Find where the given text appears and provide that cell's center as (x, y) coordinate. 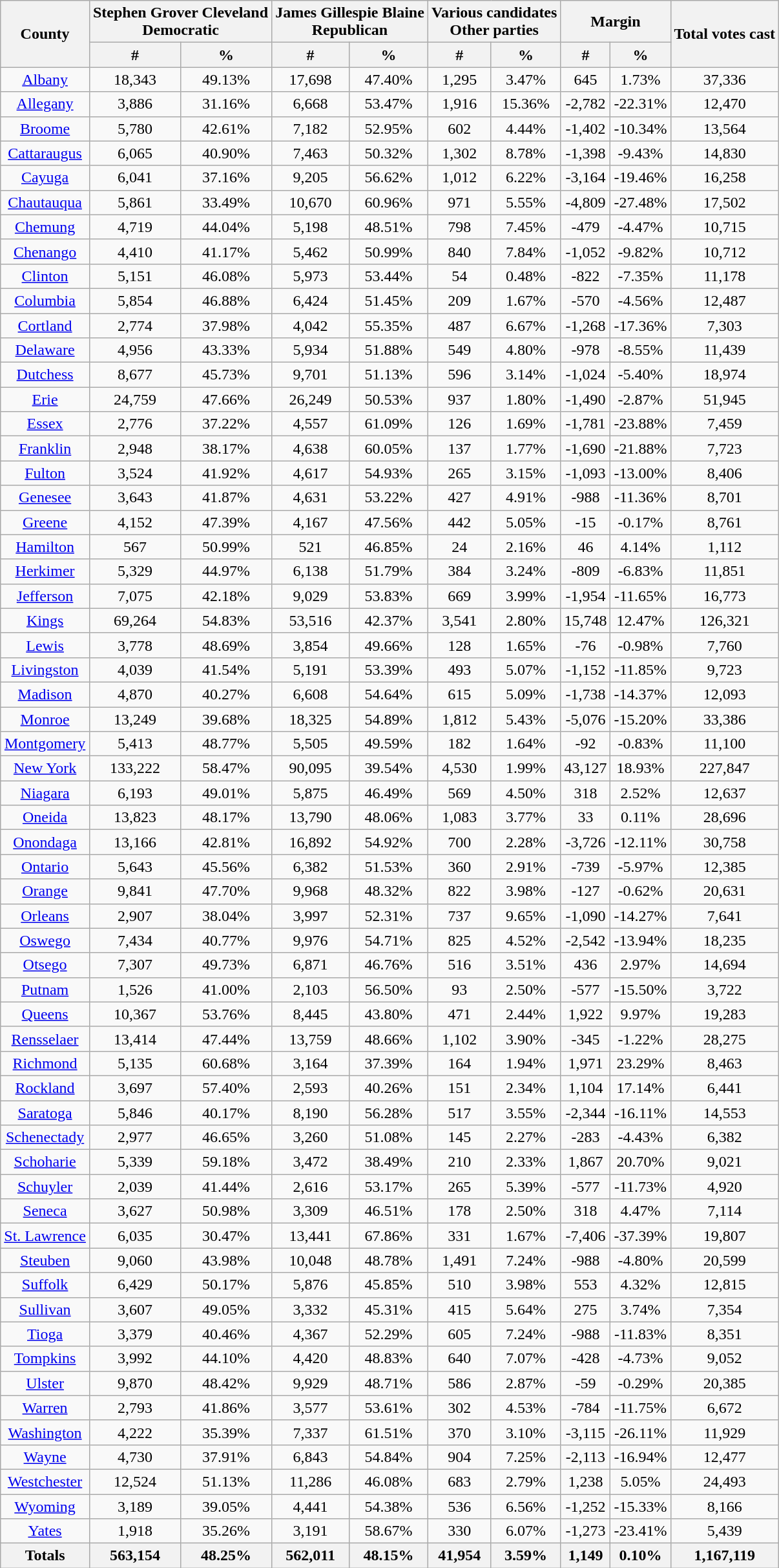
13,790 (311, 818)
43.98% (226, 1260)
-1,954 (585, 596)
-4.73% (641, 1359)
Ulster (45, 1383)
-1,252 (585, 1507)
53.76% (226, 1014)
-809 (585, 571)
5.55% (526, 202)
3,854 (311, 645)
11,286 (311, 1481)
8,406 (725, 473)
12,093 (725, 694)
-3,115 (585, 1432)
1.94% (526, 1063)
4.52% (526, 940)
St. Lawrence (45, 1236)
2.34% (526, 1088)
2,616 (311, 1187)
182 (459, 744)
54.64% (389, 694)
4,152 (134, 522)
51.88% (389, 350)
-7,406 (585, 1236)
51.53% (389, 867)
4.32% (641, 1285)
8,190 (311, 1112)
0.11% (641, 818)
Various candidatesOther parties (494, 22)
Kings (45, 620)
2.27% (526, 1138)
4,870 (134, 694)
549 (459, 350)
6.22% (526, 178)
33 (585, 818)
-5,076 (585, 719)
47.39% (226, 522)
937 (459, 399)
45.56% (226, 867)
-1.22% (641, 1039)
-1,398 (585, 153)
-11.75% (641, 1408)
41.44% (226, 1187)
35.39% (226, 1432)
-11.36% (641, 498)
60.05% (389, 449)
3,997 (311, 916)
9,029 (311, 596)
12,815 (725, 1285)
46.49% (389, 793)
-13.00% (641, 473)
2.91% (526, 867)
50.98% (226, 1211)
Richmond (45, 1063)
10,048 (311, 1260)
56.50% (389, 990)
Columbia (45, 301)
53,516 (311, 620)
6.56% (526, 1507)
58.47% (226, 768)
23.29% (641, 1063)
4,920 (725, 1187)
-26.11% (641, 1432)
Broome (45, 129)
-2,113 (585, 1457)
5,413 (134, 744)
43.80% (389, 1014)
48.69% (226, 645)
37.98% (226, 325)
37.16% (226, 178)
5,339 (134, 1162)
3.90% (526, 1039)
669 (459, 596)
Delaware (45, 350)
48.51% (389, 227)
46.51% (389, 1211)
-1,093 (585, 473)
-784 (585, 1408)
7.84% (526, 251)
57.40% (226, 1088)
11,439 (725, 350)
41.87% (226, 498)
60.68% (226, 1063)
825 (459, 940)
7,307 (134, 965)
-570 (585, 301)
7.45% (526, 227)
2.28% (526, 842)
Orange (45, 891)
12,470 (725, 104)
24 (459, 547)
5,861 (134, 202)
Chautauqua (45, 202)
516 (459, 965)
562,011 (311, 1556)
Orleans (45, 916)
-345 (585, 1039)
227,847 (725, 768)
5,439 (725, 1531)
49.73% (226, 965)
1,295 (459, 79)
52.31% (389, 916)
Dutchess (45, 375)
39.54% (389, 768)
415 (459, 1309)
4.80% (526, 350)
Herkimer (45, 571)
-19.46% (641, 178)
41.00% (226, 990)
7.07% (526, 1359)
5,151 (134, 276)
Allegany (45, 104)
5,934 (311, 350)
209 (459, 301)
9,052 (725, 1359)
5.64% (526, 1309)
48.32% (389, 891)
-1,268 (585, 325)
11,100 (725, 744)
47.40% (389, 79)
43.33% (226, 350)
8,701 (725, 498)
15.36% (526, 104)
12,487 (725, 301)
18.93% (641, 768)
4.53% (526, 1408)
8,445 (311, 1014)
3,164 (311, 1063)
9,870 (134, 1383)
-37.39% (641, 1236)
12.47% (641, 620)
New York (45, 768)
52.29% (389, 1334)
8,761 (725, 522)
3,627 (134, 1211)
Stephen Grover ClevelandDemocratic (180, 22)
-1,052 (585, 251)
-11.85% (641, 670)
10,670 (311, 202)
47.44% (226, 1039)
49.01% (226, 793)
-0.62% (641, 891)
3,886 (134, 104)
48.42% (226, 1383)
37,336 (725, 79)
33,386 (725, 719)
133,222 (134, 768)
6,668 (311, 104)
569 (459, 793)
5,875 (311, 793)
52.95% (389, 129)
2.79% (526, 1481)
1,922 (585, 1014)
126,321 (725, 620)
-978 (585, 350)
-15.50% (641, 990)
-17.36% (641, 325)
2,103 (311, 990)
54.83% (226, 620)
39.68% (226, 719)
4,956 (134, 350)
11,929 (725, 1432)
840 (459, 251)
2.33% (526, 1162)
471 (459, 1014)
46.88% (226, 301)
6,193 (134, 793)
1.80% (526, 399)
13,166 (134, 842)
Chenango (45, 251)
360 (459, 867)
4,042 (311, 325)
2,907 (134, 916)
586 (459, 1383)
12,385 (725, 867)
Montgomery (45, 744)
5,876 (311, 1285)
13,414 (134, 1039)
9,976 (311, 940)
9,723 (725, 670)
-1,024 (585, 375)
-2.87% (641, 399)
8,351 (725, 1334)
-4.47% (641, 227)
40.77% (226, 940)
45.31% (389, 1309)
19,807 (725, 1236)
30,758 (725, 842)
4,638 (311, 449)
164 (459, 1063)
7,459 (725, 424)
2,948 (134, 449)
1.65% (526, 645)
Queens (45, 1014)
Totals (45, 1556)
3,309 (311, 1211)
Suffolk (45, 1285)
2.16% (526, 547)
-2,782 (585, 104)
Cattaraugus (45, 153)
737 (459, 916)
55.35% (389, 325)
61.51% (389, 1432)
563,154 (134, 1556)
2.80% (526, 620)
-1,090 (585, 916)
10,715 (725, 227)
42.81% (226, 842)
151 (459, 1088)
37.39% (389, 1063)
-283 (585, 1138)
37.91% (226, 1457)
5,973 (311, 276)
-27.48% (641, 202)
798 (459, 227)
0.48% (526, 276)
54.84% (389, 1457)
137 (459, 449)
5,198 (311, 227)
18,343 (134, 79)
126 (459, 424)
67.86% (389, 1236)
51.79% (389, 571)
46 (585, 547)
19,283 (725, 1014)
-2,542 (585, 940)
20,631 (725, 891)
Cayuga (45, 178)
6,035 (134, 1236)
10,712 (725, 251)
49.05% (226, 1309)
16,773 (725, 596)
28,696 (725, 818)
302 (459, 1408)
14,830 (725, 153)
5,191 (311, 670)
9,021 (725, 1162)
7,723 (725, 449)
1,238 (585, 1481)
90,095 (311, 768)
49.59% (389, 744)
Putnam (45, 990)
4,367 (311, 1334)
-4.43% (641, 1138)
-15.33% (641, 1507)
331 (459, 1236)
3,332 (311, 1309)
5,462 (311, 251)
5,780 (134, 129)
53.61% (389, 1408)
54.93% (389, 473)
15,748 (585, 620)
Rensselaer (45, 1039)
9,929 (311, 1383)
Tompkins (45, 1359)
54 (459, 276)
3,379 (134, 1334)
9.97% (641, 1014)
30.47% (226, 1236)
2.97% (641, 965)
9,968 (311, 891)
69,264 (134, 620)
54.71% (389, 940)
48.77% (226, 744)
54.38% (389, 1507)
-11.65% (641, 596)
16,258 (725, 178)
53.39% (389, 670)
3,722 (725, 990)
Margin (616, 22)
-9.43% (641, 153)
6,424 (311, 301)
5,846 (134, 1112)
596 (459, 375)
-479 (585, 227)
53.17% (389, 1187)
-9.82% (641, 251)
645 (585, 79)
7,114 (725, 1211)
1,012 (459, 178)
44.97% (226, 571)
8.78% (526, 153)
3,778 (134, 645)
Albany (45, 79)
Otsego (45, 965)
-23.41% (641, 1531)
3.51% (526, 965)
3,643 (134, 498)
49.13% (226, 79)
3,541 (459, 620)
3.74% (641, 1309)
48.25% (226, 1556)
61.09% (389, 424)
4.14% (641, 547)
3.15% (526, 473)
7,760 (725, 645)
46.76% (389, 965)
-22.31% (641, 104)
4,617 (311, 473)
39.05% (226, 1507)
56.28% (389, 1112)
4,410 (134, 251)
-14.27% (641, 916)
7,463 (311, 153)
4,530 (459, 768)
4,420 (311, 1359)
-3,726 (585, 842)
Franklin (45, 449)
0.10% (641, 1556)
42.37% (389, 620)
-3,164 (585, 178)
13,759 (311, 1039)
6,843 (311, 1457)
3,260 (311, 1138)
7,075 (134, 596)
County (45, 34)
Greene (45, 522)
-4.56% (641, 301)
37.22% (226, 424)
6,429 (134, 1285)
-1,273 (585, 1531)
1.73% (641, 79)
45.85% (389, 1285)
-59 (585, 1383)
Genesee (45, 498)
3.14% (526, 375)
Ontario (45, 867)
49.66% (389, 645)
5,329 (134, 571)
-15.20% (641, 719)
40.26% (389, 1088)
Madison (45, 694)
4.47% (641, 1211)
9.65% (526, 916)
45.73% (226, 375)
Hamilton (45, 547)
53.22% (389, 498)
17,502 (725, 202)
1,812 (459, 719)
18,235 (725, 940)
4,719 (134, 227)
Schoharie (45, 1162)
48.78% (389, 1260)
42.18% (226, 596)
38.04% (226, 916)
4,631 (311, 498)
1.99% (526, 768)
3,992 (134, 1359)
24,493 (725, 1481)
48.06% (389, 818)
6,441 (725, 1088)
1,491 (459, 1260)
47.66% (226, 399)
Seneca (45, 1211)
553 (585, 1285)
3,472 (311, 1162)
Sullivan (45, 1309)
4.50% (526, 793)
20.70% (641, 1162)
1,918 (134, 1531)
-5.40% (641, 375)
-127 (585, 891)
48.66% (389, 1039)
4,167 (311, 522)
50.32% (389, 153)
18,974 (725, 375)
24,759 (134, 399)
3.99% (526, 596)
48.15% (389, 1556)
-11.83% (641, 1334)
-13.94% (641, 940)
12,637 (725, 793)
700 (459, 842)
1,112 (725, 547)
436 (585, 965)
3,697 (134, 1088)
20,599 (725, 1260)
Yates (45, 1531)
47.56% (389, 522)
41.86% (226, 1408)
Westchester (45, 1481)
3.59% (526, 1556)
971 (459, 202)
-16.94% (641, 1457)
3.10% (526, 1432)
9,060 (134, 1260)
640 (459, 1359)
7,434 (134, 940)
6,871 (311, 965)
8,166 (725, 1507)
44.10% (226, 1359)
8,463 (725, 1063)
60.96% (389, 202)
3.24% (526, 571)
Erie (45, 399)
4,222 (134, 1432)
615 (459, 694)
4.91% (526, 498)
3.55% (526, 1112)
-8.55% (641, 350)
56.62% (389, 178)
-822 (585, 276)
Oswego (45, 940)
510 (459, 1285)
44.04% (226, 227)
6,672 (725, 1408)
-0.17% (641, 522)
-92 (585, 744)
12,524 (134, 1481)
517 (459, 1112)
487 (459, 325)
5,135 (134, 1063)
1,102 (459, 1039)
47.70% (226, 891)
536 (459, 1507)
605 (459, 1334)
Tioga (45, 1334)
1,149 (585, 1556)
Niagara (45, 793)
53.83% (389, 596)
-21.88% (641, 449)
51.45% (389, 301)
5.07% (526, 670)
4,730 (134, 1457)
5,643 (134, 867)
3,524 (134, 473)
-5.97% (641, 867)
7,337 (311, 1432)
4.44% (526, 129)
2,039 (134, 1187)
4,557 (311, 424)
41.17% (226, 251)
1,083 (459, 818)
1,867 (585, 1162)
-4.80% (641, 1260)
-6.83% (641, 571)
-12.11% (641, 842)
2,593 (311, 1088)
3.77% (526, 818)
9,701 (311, 375)
12,477 (725, 1457)
28,275 (725, 1039)
128 (459, 645)
38.17% (226, 449)
Steuben (45, 1260)
145 (459, 1138)
1,104 (585, 1088)
3,189 (134, 1507)
40.17% (226, 1112)
Wayne (45, 1457)
58.67% (389, 1531)
51.08% (389, 1138)
48.71% (389, 1383)
Oneida (45, 818)
1.64% (526, 744)
-1,781 (585, 424)
26,249 (311, 399)
602 (459, 129)
54.89% (389, 719)
442 (459, 522)
20,385 (725, 1383)
1,302 (459, 153)
5,505 (311, 744)
-4,809 (585, 202)
11,178 (725, 276)
-11.73% (641, 1187)
40.27% (226, 694)
6.07% (526, 1531)
822 (459, 891)
567 (134, 547)
5.43% (526, 719)
Lewis (45, 645)
54.92% (389, 842)
-15 (585, 522)
2,774 (134, 325)
7,303 (725, 325)
-1,402 (585, 129)
-739 (585, 867)
1,916 (459, 104)
13,564 (725, 129)
7,641 (725, 916)
-0.83% (641, 744)
5.39% (526, 1187)
275 (585, 1309)
6,065 (134, 153)
Wyoming (45, 1507)
-0.98% (641, 645)
42.61% (226, 129)
6,138 (311, 571)
53.44% (389, 276)
Clinton (45, 276)
493 (459, 670)
59.18% (226, 1162)
9,205 (311, 178)
38.49% (389, 1162)
46.85% (389, 547)
2.52% (641, 793)
-1,490 (585, 399)
2.44% (526, 1014)
50.17% (226, 1285)
Jefferson (45, 596)
2,776 (134, 424)
-16.11% (641, 1112)
53.47% (389, 104)
13,823 (134, 818)
2,793 (134, 1408)
Saratoga (45, 1112)
Fulton (45, 473)
2.87% (526, 1383)
Essex (45, 424)
James Gillespie BlaineRepublican (350, 22)
1.69% (526, 424)
17.14% (641, 1088)
5.09% (526, 694)
Monroe (45, 719)
370 (459, 1432)
31.16% (226, 104)
48.17% (226, 818)
521 (311, 547)
7,354 (725, 1309)
Warren (45, 1408)
6,608 (311, 694)
1,167,119 (725, 1556)
1,971 (585, 1063)
50.53% (389, 399)
4,039 (134, 670)
5,854 (134, 301)
40.46% (226, 1334)
-0.29% (641, 1383)
-1,738 (585, 694)
7.25% (526, 1457)
427 (459, 498)
Total votes cast (725, 34)
14,694 (725, 965)
48.83% (389, 1359)
35.26% (226, 1531)
Schenectady (45, 1138)
9,841 (134, 891)
3,577 (311, 1408)
17,698 (311, 79)
2,977 (134, 1138)
6,041 (134, 178)
-1,152 (585, 670)
41.54% (226, 670)
Cortland (45, 325)
-76 (585, 645)
Washington (45, 1432)
-23.88% (641, 424)
178 (459, 1211)
Rockland (45, 1088)
41,954 (459, 1556)
40.90% (226, 153)
-10.34% (641, 129)
11,851 (725, 571)
-1,690 (585, 449)
16,892 (311, 842)
93 (459, 990)
210 (459, 1162)
683 (459, 1481)
Livingston (45, 670)
-2,344 (585, 1112)
3,191 (311, 1531)
8,677 (134, 375)
18,325 (311, 719)
-14.37% (641, 694)
Onondaga (45, 842)
904 (459, 1457)
43,127 (585, 768)
41.92% (226, 473)
10,367 (134, 1014)
-428 (585, 1359)
1,526 (134, 990)
384 (459, 571)
3.47% (526, 79)
Schuyler (45, 1187)
33.49% (226, 202)
51,945 (725, 399)
-7.35% (641, 276)
14,553 (725, 1112)
13,249 (134, 719)
3,607 (134, 1309)
7,182 (311, 129)
330 (459, 1531)
13,441 (311, 1236)
4,441 (311, 1507)
Chemung (45, 227)
1.77% (526, 449)
46.65% (226, 1138)
6.67% (526, 325)
